Capture the cell that displays the provided text and extract its [X, Y] central coordinate. 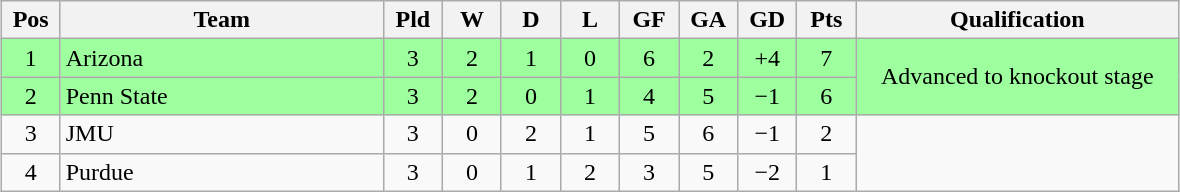
Pts [826, 20]
GF [650, 20]
Team [222, 20]
7 [826, 58]
Penn State [222, 96]
−2 [768, 172]
Pld [412, 20]
Advanced to knockout stage [1018, 77]
GA [708, 20]
W [472, 20]
Pos [30, 20]
Purdue [222, 172]
+4 [768, 58]
GD [768, 20]
Qualification [1018, 20]
JMU [222, 134]
L [590, 20]
D [530, 20]
Arizona [222, 58]
